Locate the cell with the specified text and output its (X, Y) center coordinate. 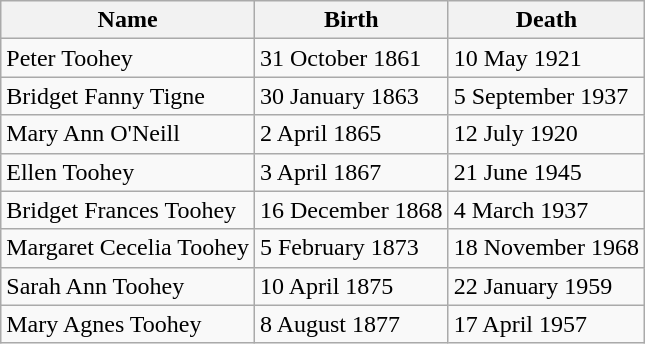
Mary Agnes Toohey (128, 324)
12 July 1920 (546, 134)
16 December 1868 (351, 210)
Peter Toohey (128, 58)
Birth (351, 20)
31 October 1861 (351, 58)
10 April 1875 (351, 286)
4 March 1937 (546, 210)
3 April 1867 (351, 172)
21 June 1945 (546, 172)
Ellen Toohey (128, 172)
Mary Ann O'Neill (128, 134)
5 February 1873 (351, 248)
17 April 1957 (546, 324)
Bridget Frances Toohey (128, 210)
22 January 1959 (546, 286)
Sarah Ann Toohey (128, 286)
Death (546, 20)
Bridget Fanny Tigne (128, 96)
Name (128, 20)
10 May 1921 (546, 58)
30 January 1863 (351, 96)
8 August 1877 (351, 324)
18 November 1968 (546, 248)
Margaret Cecelia Toohey (128, 248)
2 April 1865 (351, 134)
5 September 1937 (546, 96)
